Provide the [x, y] coordinate of the cell's center where the given text is located.  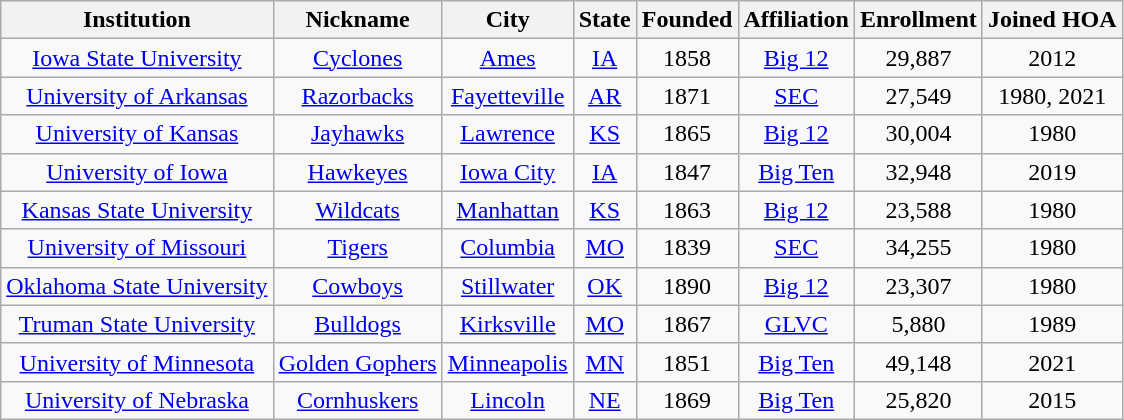
University of Missouri [137, 248]
2015 [1052, 400]
NE [604, 400]
34,255 [918, 248]
1980, 2021 [1052, 96]
Minneapolis [508, 362]
Cowboys [358, 286]
2021 [1052, 362]
Iowa State University [137, 58]
2012 [1052, 58]
49,148 [918, 362]
1847 [687, 172]
1839 [687, 248]
32,948 [918, 172]
1858 [687, 58]
Stillwater [508, 286]
Iowa City [508, 172]
23,307 [918, 286]
Cornhuskers [358, 400]
GLVC [796, 324]
Kirksville [508, 324]
University of Kansas [137, 134]
1851 [687, 362]
Tigers [358, 248]
5,880 [918, 324]
Affiliation [796, 20]
29,887 [918, 58]
MN [604, 362]
1863 [687, 210]
Truman State University [137, 324]
Manhattan [508, 210]
University of Nebraska [137, 400]
Bulldogs [358, 324]
Jayhawks [358, 134]
30,004 [918, 134]
Hawkeyes [358, 172]
City [508, 20]
Razorbacks [358, 96]
25,820 [918, 400]
1890 [687, 286]
University of Arkansas [137, 96]
Lincoln [508, 400]
Enrollment [918, 20]
1869 [687, 400]
27,549 [918, 96]
Cyclones [358, 58]
23,588 [918, 210]
University of Minnesota [137, 362]
2019 [1052, 172]
Columbia [508, 248]
1989 [1052, 324]
OK [604, 286]
University of Iowa [137, 172]
Golden Gophers [358, 362]
Lawrence [508, 134]
AR [604, 96]
State [604, 20]
Ames [508, 58]
Fayetteville [508, 96]
Institution [137, 20]
Joined HOA [1052, 20]
Nickname [358, 20]
Wildcats [358, 210]
Oklahoma State University [137, 286]
1867 [687, 324]
1871 [687, 96]
Founded [687, 20]
1865 [687, 134]
Kansas State University [137, 210]
